Capture the cell that displays the provided text and extract its (X, Y) central coordinate. 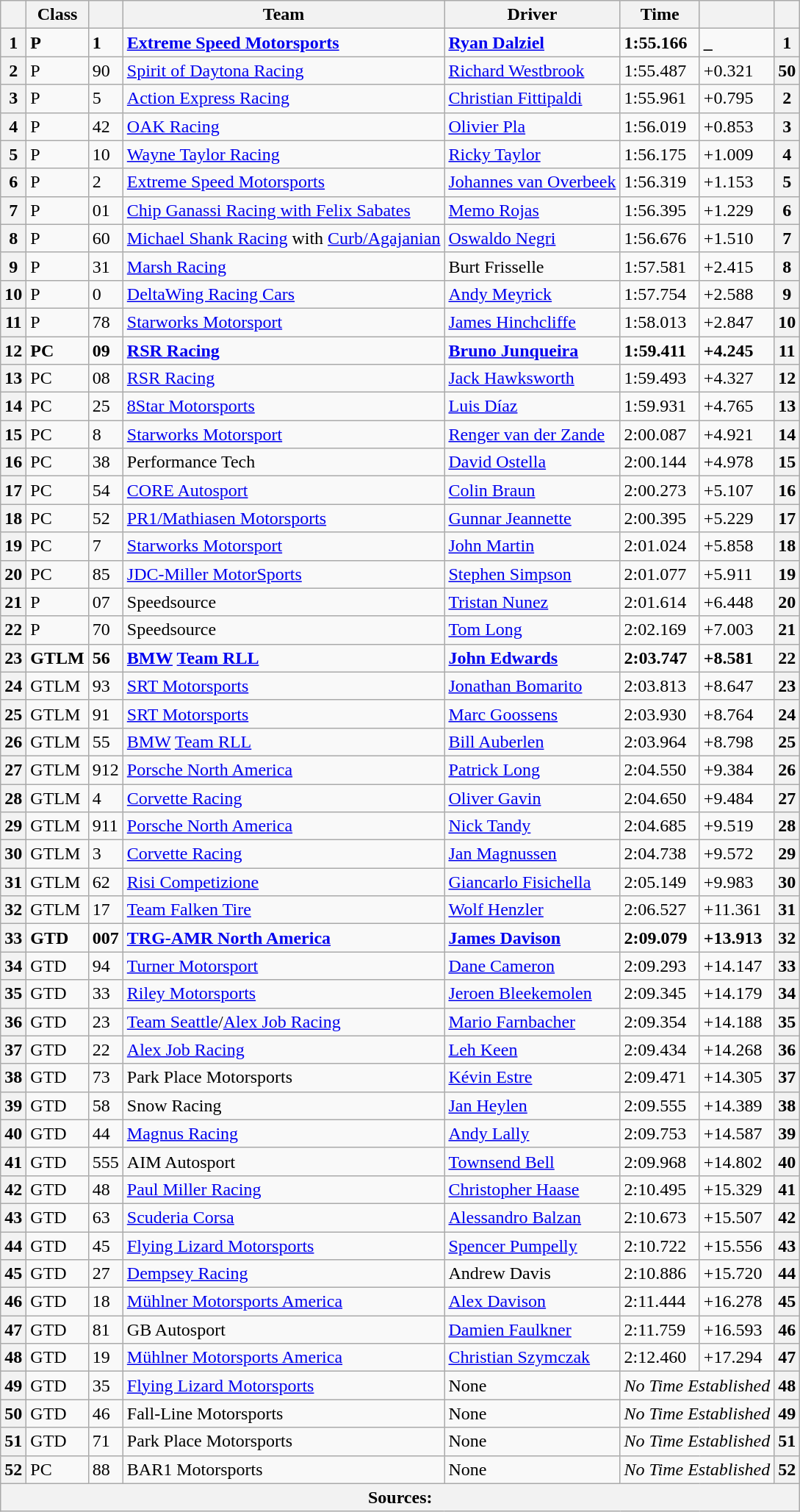
2:09.293 (660, 966)
2:12.460 (660, 1358)
93 (106, 686)
2:06.527 (660, 910)
+8.647 (736, 686)
Olivier Pla (532, 126)
01 (106, 210)
JDC-Miller MotorSports (284, 574)
555 (106, 1161)
Team (284, 15)
2:10.886 (660, 1274)
2:09.345 (660, 994)
+14.188 (736, 1022)
2:09.555 (660, 1106)
Magnus Racing (284, 1133)
007 (106, 938)
Nick Tandy (532, 826)
8Star Motorsports (284, 406)
+5.911 (736, 574)
Jan Heylen (532, 1106)
2:00.273 (660, 490)
54 (106, 490)
Turner Motorsport (284, 966)
71 (106, 1441)
Johannes van Overbeek (532, 182)
Marsh Racing (284, 266)
2:11.759 (660, 1330)
Fall-Line Motorsports (284, 1414)
+15.556 (736, 1246)
Sources: (400, 1497)
70 (106, 630)
DeltaWing Racing Cars (284, 294)
78 (106, 322)
2:03.813 (660, 686)
+14.802 (736, 1161)
1:59.493 (660, 379)
2:10.722 (660, 1246)
+5.229 (736, 518)
Mario Farnbacher (532, 1022)
2:09.753 (660, 1133)
+9.983 (736, 882)
Alex Davison (532, 1302)
+4.978 (736, 462)
+11.361 (736, 910)
+15.720 (736, 1274)
Christopher Haase (532, 1189)
94 (106, 966)
Stephen Simpson (532, 574)
Christian Fittipaldi (532, 98)
+14.389 (736, 1106)
+4.245 (736, 351)
Bill Auberlen (532, 742)
Giancarlo Fisichella (532, 882)
Kévin Estre (532, 1078)
1:55.961 (660, 98)
_ (736, 43)
2:03.964 (660, 742)
+0.853 (736, 126)
Paul Miller Racing (284, 1189)
1:56.676 (660, 238)
0 (106, 294)
2:00.087 (660, 434)
Renger van der Zande (532, 434)
2:05.149 (660, 882)
1:55.166 (660, 43)
Jonathan Bomarito (532, 686)
+14.587 (736, 1133)
+9.519 (736, 826)
Spirit of Daytona Racing (284, 71)
+14.179 (736, 994)
+0.795 (736, 98)
+1.009 (736, 154)
Action Express Racing (284, 98)
Wayne Taylor Racing (284, 154)
Jeroen Bleekemolen (532, 994)
2:03.930 (660, 714)
PR1/Mathiasen Motorsports (284, 518)
1:56.319 (660, 182)
Gunnar Jeannette (532, 518)
Class (57, 15)
John Edwards (532, 658)
Jan Magnussen (532, 854)
1:59.931 (660, 406)
+9.384 (736, 770)
+1.229 (736, 210)
73 (106, 1078)
+2.847 (736, 322)
Townsend Bell (532, 1161)
2:04.685 (660, 826)
AIM Autosport (284, 1161)
1:56.175 (660, 154)
Leh Keen (532, 1050)
Driver (532, 15)
Tom Long (532, 630)
63 (106, 1217)
2:04.550 (660, 770)
2:10.495 (660, 1189)
2:01.077 (660, 574)
85 (106, 574)
1:56.019 (660, 126)
2:09.079 (660, 938)
CORE Autosport (284, 490)
Bruno Junqueira (532, 351)
+16.278 (736, 1302)
1:57.754 (660, 294)
+5.858 (736, 546)
62 (106, 882)
Andy Lally (532, 1133)
Christian Szymczak (532, 1358)
GB Autosport (284, 1330)
Scuderia Corsa (284, 1217)
Ricky Taylor (532, 154)
60 (106, 238)
1:59.411 (660, 351)
2:01.024 (660, 546)
2:00.395 (660, 518)
88 (106, 1469)
+4.327 (736, 379)
Risi Competizione (284, 882)
Dempsey Racing (284, 1274)
Ryan Dalziel (532, 43)
81 (106, 1330)
2:10.673 (660, 1217)
2:02.169 (660, 630)
+1.153 (736, 182)
91 (106, 714)
+14.305 (736, 1078)
BAR1 Motorsports (284, 1469)
Andrew Davis (532, 1274)
2:00.144 (660, 462)
2:11.444 (660, 1302)
1:56.395 (660, 210)
Oswaldo Negri (532, 238)
James Hinchcliffe (532, 322)
+0.321 (736, 71)
+4.765 (736, 406)
+8.764 (736, 714)
Colin Braun (532, 490)
Michael Shank Racing with Curb/Agajanian (284, 238)
Riley Motorsports (284, 994)
+9.484 (736, 798)
Team Seattle/Alex Job Racing (284, 1022)
Performance Tech (284, 462)
+13.913 (736, 938)
+2.588 (736, 294)
2:03.747 (660, 658)
John Martin (532, 546)
Luis Díaz (532, 406)
07 (106, 602)
Andy Meyrick (532, 294)
56 (106, 658)
+1.510 (736, 238)
Tristan Nunez (532, 602)
Memo Rojas (532, 210)
Dane Cameron (532, 966)
1:57.581 (660, 266)
Jack Hawksworth (532, 379)
TRG-AMR North America (284, 938)
2:09.354 (660, 1022)
+17.294 (736, 1358)
+14.147 (736, 966)
+9.572 (736, 854)
+15.329 (736, 1189)
+8.581 (736, 658)
2:01.614 (660, 602)
Damien Faulkner (532, 1330)
Team Falken Tire (284, 910)
+2.415 (736, 266)
08 (106, 379)
2:04.650 (660, 798)
Time (660, 15)
09 (106, 351)
OAK Racing (284, 126)
Patrick Long (532, 770)
+8.798 (736, 742)
Wolf Henzler (532, 910)
Marc Goossens (532, 714)
55 (106, 742)
James Davison (532, 938)
+16.593 (736, 1330)
Alex Job Racing (284, 1050)
911 (106, 826)
1:55.487 (660, 71)
David Ostella (532, 462)
+6.448 (736, 602)
90 (106, 71)
+5.107 (736, 490)
Snow Racing (284, 1106)
+14.268 (736, 1050)
Spencer Pumpelly (532, 1246)
1:58.013 (660, 322)
Alessandro Balzan (532, 1217)
Richard Westbrook (532, 71)
Oliver Gavin (532, 798)
+7.003 (736, 630)
2:09.471 (660, 1078)
Chip Ganassi Racing with Felix Sabates (284, 210)
Burt Frisselle (532, 266)
2:04.738 (660, 854)
912 (106, 770)
58 (106, 1106)
+4.921 (736, 434)
+15.507 (736, 1217)
2:09.968 (660, 1161)
2:09.434 (660, 1050)
